Search for the cell housing the specified text and yield its (x, y) center coordinate. 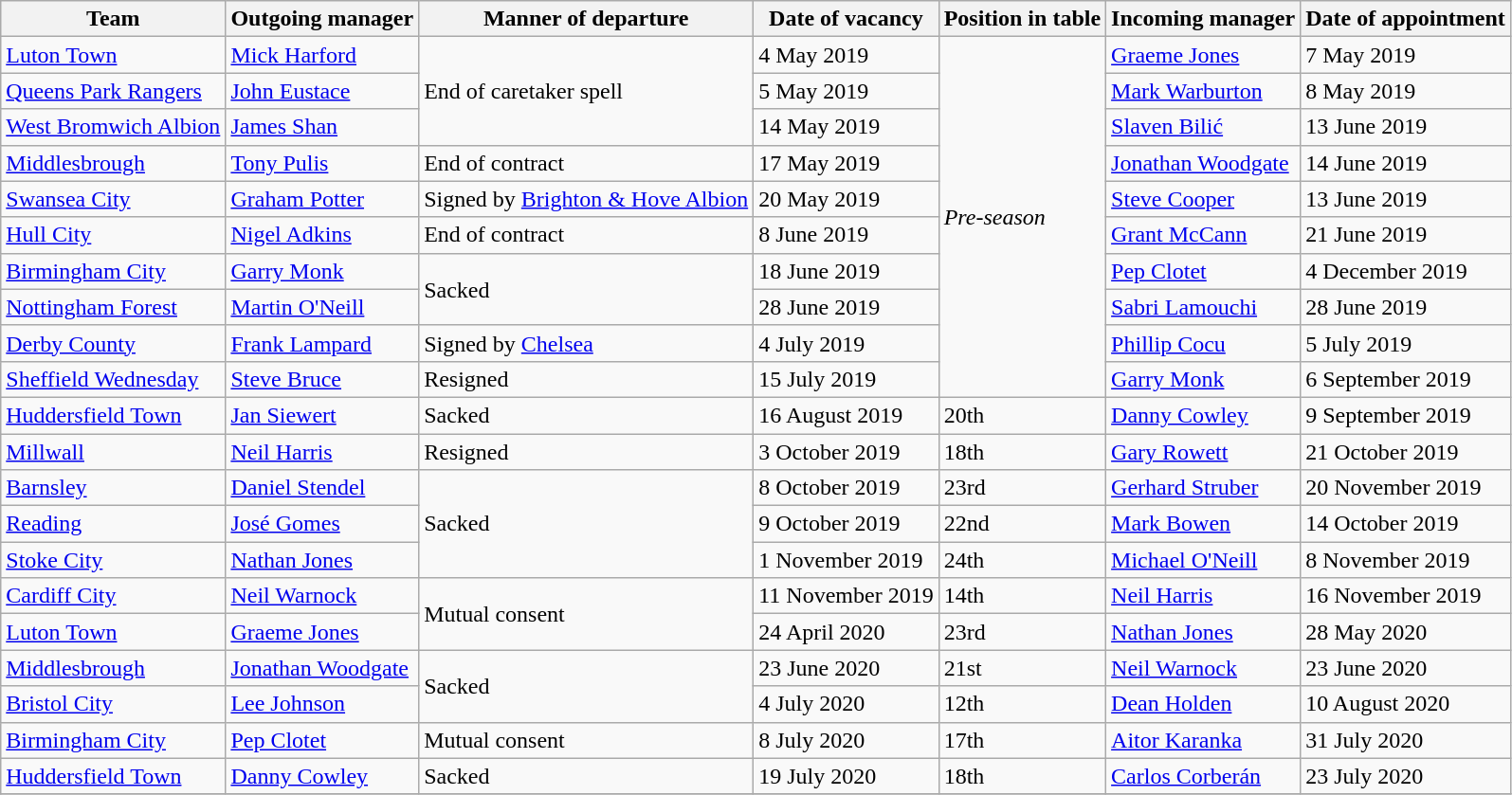
Cardiff City (114, 596)
12th (1022, 704)
Frank Lampard (322, 343)
8 November 2019 (1406, 560)
4 May 2019 (846, 55)
Derby County (114, 343)
5 May 2019 (846, 91)
Grant McCann (1204, 235)
24 April 2020 (846, 632)
8 May 2019 (1406, 91)
Team (114, 19)
20th (1022, 415)
Swansea City (114, 199)
Position in table (1022, 19)
Gary Rowett (1204, 452)
Lee Johnson (322, 704)
End of caretaker spell (586, 91)
19 July 2020 (846, 776)
Barnsley (114, 488)
West Bromwich Albion (114, 127)
Sheffield Wednesday (114, 379)
Signed by Brighton & Hove Albion (586, 199)
3 October 2019 (846, 452)
9 September 2019 (1406, 415)
Date of appointment (1406, 19)
Phillip Cocu (1204, 343)
Mark Bowen (1204, 524)
Martin O'Neill (322, 307)
Slaven Bilić (1204, 127)
Graham Potter (322, 199)
5 July 2019 (1406, 343)
Stoke City (114, 560)
8 July 2020 (846, 740)
23 July 2020 (1406, 776)
Jan Siewert (322, 415)
11 November 2019 (846, 596)
Incoming manager (1204, 19)
Millwall (114, 452)
8 October 2019 (846, 488)
14th (1022, 596)
16 November 2019 (1406, 596)
Aitor Karanka (1204, 740)
14 October 2019 (1406, 524)
21st (1022, 668)
Date of vacancy (846, 19)
Mark Warburton (1204, 91)
14 June 2019 (1406, 163)
Manner of departure (586, 19)
17th (1022, 740)
24th (1022, 560)
4 July 2019 (846, 343)
James Shan (322, 127)
21 October 2019 (1406, 452)
José Gomes (322, 524)
31 July 2020 (1406, 740)
Outgoing manager (322, 19)
6 September 2019 (1406, 379)
Nigel Adkins (322, 235)
Reading (114, 524)
28 May 2020 (1406, 632)
18 June 2019 (846, 271)
4 July 2020 (846, 704)
7 May 2019 (1406, 55)
Bristol City (114, 704)
Tony Pulis (322, 163)
21 June 2019 (1406, 235)
Gerhard Struber (1204, 488)
9 October 2019 (846, 524)
22nd (1022, 524)
Nottingham Forest (114, 307)
Hull City (114, 235)
Sabri Lamouchi (1204, 307)
17 May 2019 (846, 163)
Daniel Stendel (322, 488)
14 May 2019 (846, 127)
15 July 2019 (846, 379)
8 June 2019 (846, 235)
4 December 2019 (1406, 271)
Steve Bruce (322, 379)
Steve Cooper (1204, 199)
20 May 2019 (846, 199)
16 August 2019 (846, 415)
Dean Holden (1204, 704)
Carlos Corberán (1204, 776)
Queens Park Rangers (114, 91)
Pre-season (1022, 218)
20 November 2019 (1406, 488)
John Eustace (322, 91)
1 November 2019 (846, 560)
Signed by Chelsea (586, 343)
Mick Harford (322, 55)
10 August 2020 (1406, 704)
Michael O'Neill (1204, 560)
